Find where the given text appears and provide that cell's center as (x, y) coordinate. 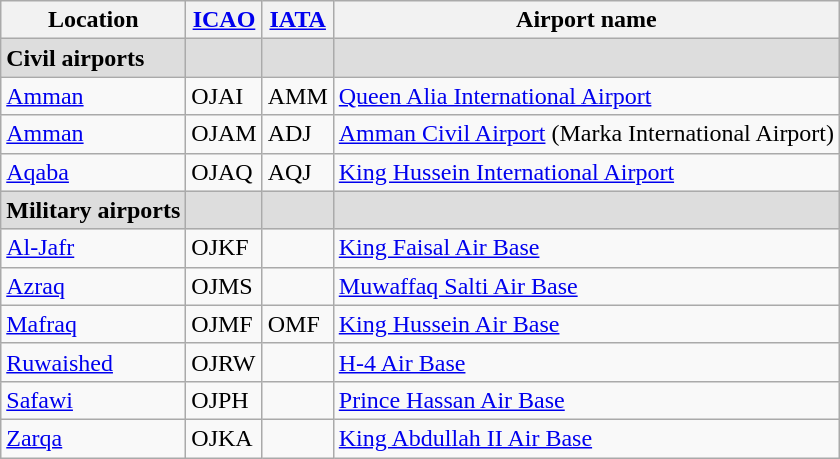
OJAM (224, 134)
Airport name (586, 20)
OJPH (224, 400)
OJRW (224, 362)
Amman Civil Airport (Marka International Airport) (586, 134)
Military airports (94, 210)
AQJ (298, 172)
H-4 Air Base (586, 362)
Azraq (94, 286)
Al-Jafr (94, 248)
Prince Hassan Air Base (586, 400)
OJAQ (224, 172)
King Abdullah II Air Base (586, 438)
ICAO (224, 20)
AMM (298, 96)
Location (94, 20)
OJKA (224, 438)
King Hussein International Airport (586, 172)
Queen Alia International Airport (586, 96)
OJAI (224, 96)
Ruwaished (94, 362)
King Faisal Air Base (586, 248)
OJMS (224, 286)
Civil airports (94, 58)
IATA (298, 20)
King Hussein Air Base (586, 324)
ADJ (298, 134)
Mafraq (94, 324)
Safawi (94, 400)
OJMF (224, 324)
OJKF (224, 248)
Aqaba (94, 172)
OMF (298, 324)
Muwaffaq Salti Air Base (586, 286)
Zarqa (94, 438)
